For the text-containing cell, return its midpoint in (x, y) coordinate format. 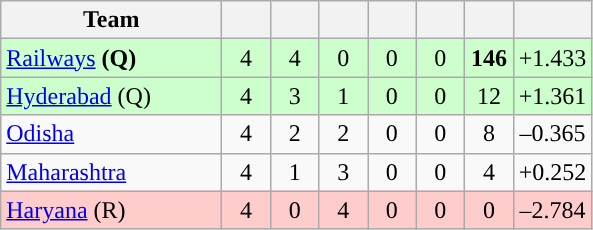
Haryana (R) (112, 210)
–0.365 (552, 134)
8 (490, 134)
+0.252 (552, 172)
Team (112, 20)
+1.361 (552, 96)
Odisha (112, 134)
–2.784 (552, 210)
Hyderabad (Q) (112, 96)
12 (490, 96)
+1.433 (552, 58)
Maharashtra (112, 172)
Railways (Q) (112, 58)
146 (490, 58)
